For the text-containing cell, return its midpoint in (x, y) coordinate format. 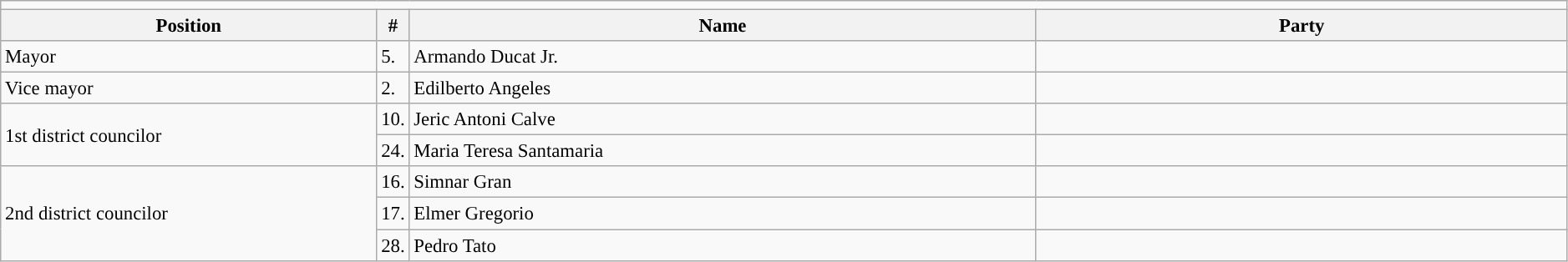
2. (393, 88)
Pedro Tato (723, 245)
24. (393, 151)
Name (723, 26)
Edilberto Angeles (723, 88)
1st district councilor (189, 135)
Position (189, 26)
Jeric Antoni Calve (723, 119)
Elmer Gregorio (723, 214)
17. (393, 214)
Vice mayor (189, 88)
Mayor (189, 57)
5. (393, 57)
# (393, 26)
16. (393, 183)
Simnar Gran (723, 183)
10. (393, 119)
Armando Ducat Jr. (723, 57)
Party (1302, 26)
28. (393, 245)
Maria Teresa Santamaria (723, 151)
2nd district councilor (189, 214)
